For the text-containing cell, return its midpoint in (X, Y) coordinate format. 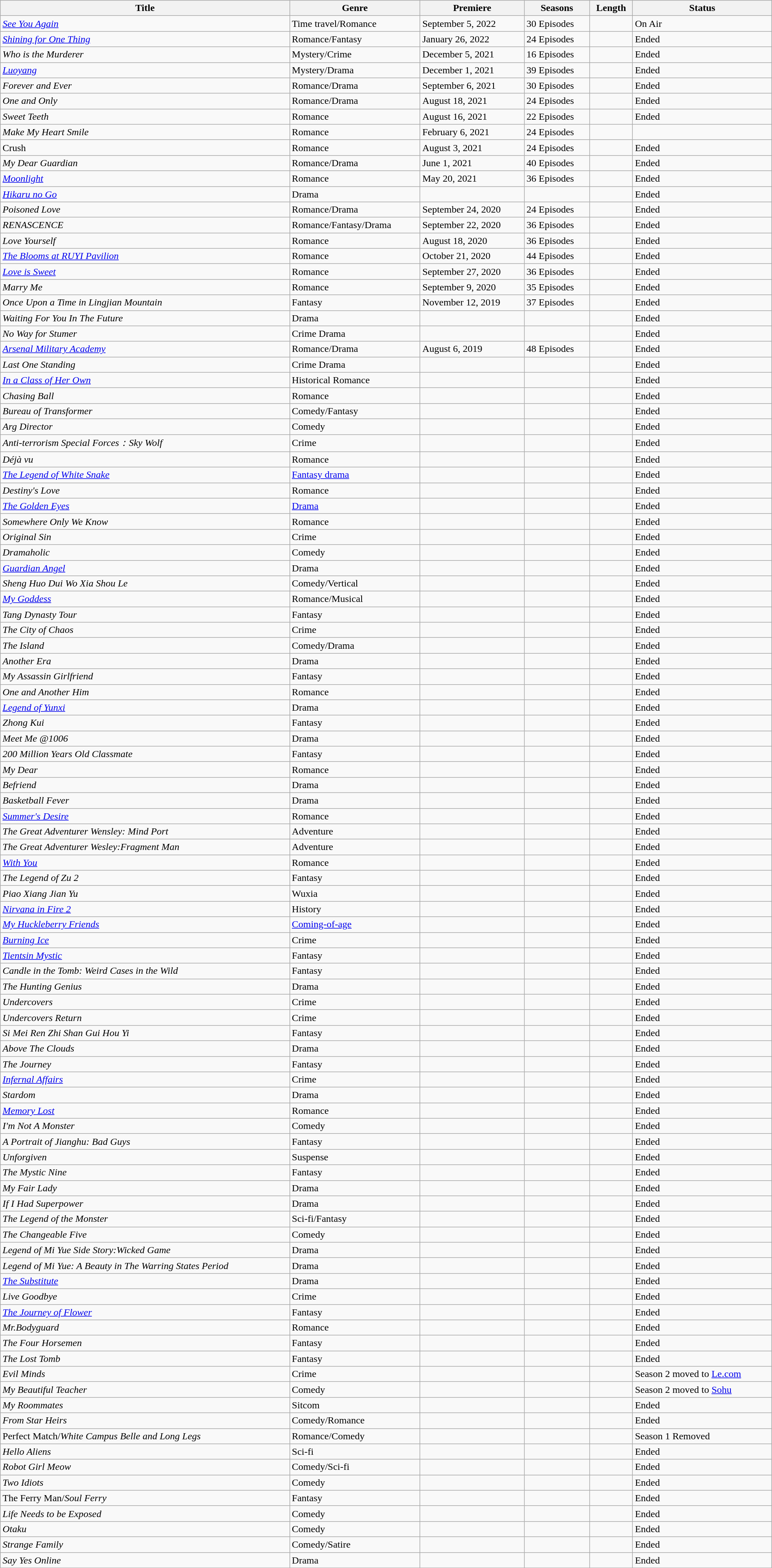
16 Episodes (557, 55)
Guardian Angel (145, 568)
Season 2 moved to Le.com (702, 1374)
Evil Minds (145, 1374)
Crush (145, 147)
Genre (355, 8)
Piao Xiang Jian Yu (145, 894)
Sci-fi (355, 1452)
The Substitute (145, 1281)
Say Yes Online (145, 1560)
Destiny's Love (145, 490)
Once Upon a Time in Lingjian Mountain (145, 303)
Mystery/Drama (355, 70)
My Huckleberry Friends (145, 925)
December 1, 2021 (472, 70)
Original Sin (145, 537)
Above The Clouds (145, 1048)
The Golden Eyes (145, 506)
The Blooms at RUYI Pavilion (145, 256)
Romance/Fantasy (355, 39)
Otaku (145, 1529)
Love is Sweet (145, 272)
The Great Adventurer Wesley:Fragment Man (145, 847)
February 6, 2021 (472, 132)
Make My Heart Smile (145, 132)
Meet Me @1006 (145, 738)
September 24, 2020 (472, 210)
Befriend (145, 785)
Forever and Ever (145, 86)
December 5, 2021 (472, 55)
Comedy/Romance (355, 1421)
Infernal Affairs (145, 1080)
Waiting For You In The Future (145, 318)
Sheng Huo Dui Wo Xia Shou Le (145, 584)
Zhong Kui (145, 723)
RENASCENCE (145, 225)
Moonlight (145, 178)
Season 1 Removed (702, 1436)
Dramaholic (145, 552)
Comedy/Vertical (355, 584)
September 6, 2021 (472, 86)
September 27, 2020 (472, 272)
48 Episodes (557, 349)
The Lost Tomb (145, 1359)
Undercovers Return (145, 1017)
From Star Heirs (145, 1421)
Bureau of Transformer (145, 411)
One and Only (145, 101)
If I Had Superpower (145, 1203)
Sci-fi/Fantasy (355, 1219)
On Air (702, 24)
January 26, 2022 (472, 39)
With You (145, 863)
Nirvana in Fire 2 (145, 909)
Romance/Comedy (355, 1436)
My Assassin Girlfriend (145, 676)
The City of Chaos (145, 630)
Legend of Mi Yue: A Beauty in The Warring States Period (145, 1265)
Anti-terrorism Special Forces：Sky Wolf (145, 443)
Sweet Teeth (145, 116)
Arsenal Military Academy (145, 349)
August 16, 2021 (472, 116)
Tientsin Mystic (145, 955)
Status (702, 8)
The Legend of White Snake (145, 475)
44 Episodes (557, 256)
Suspense (355, 1157)
Coming-of-age (355, 925)
Perfect Match/White Campus Belle and Long Legs (145, 1436)
Tang Dynasty Tour (145, 615)
My Goddess (145, 599)
Shining for One Thing (145, 39)
Life Needs to be Exposed (145, 1513)
My Beautiful Teacher (145, 1390)
Stardom (145, 1095)
40 Episodes (557, 163)
Seasons (557, 8)
The Changeable Five (145, 1234)
35 Episodes (557, 287)
Chasing Ball (145, 395)
One and Another Him (145, 692)
Robot Girl Meow (145, 1467)
September 9, 2020 (472, 287)
37 Episodes (557, 303)
Love Yourself (145, 241)
History (355, 909)
Poisoned Love (145, 210)
Strange Family (145, 1544)
September 5, 2022 (472, 24)
Fantasy drama (355, 475)
The Great Adventurer Wensley: Mind Port (145, 832)
August 3, 2021 (472, 147)
Arg Director (145, 426)
Summer's Desire (145, 816)
The Legend of the Monster (145, 1219)
Historical Romance (355, 380)
39 Episodes (557, 70)
May 20, 2021 (472, 178)
See You Again (145, 24)
Comedy/Fantasy (355, 411)
Memory Lost (145, 1111)
Romance/Fantasy/Drama (355, 225)
My Fair Lady (145, 1188)
August 6, 2019 (472, 349)
Candle in the Tomb: Weird Cases in the Wild (145, 971)
The Journey of Flower (145, 1312)
Season 2 moved to Sohu (702, 1390)
Sitcom (355, 1405)
Comedy/Drama (355, 646)
Length (611, 8)
Legend of Yunxi (145, 707)
I'm Not A Monster (145, 1126)
Premiere (472, 8)
Si Mei Ren Zhi Shan Gui Hou Yi (145, 1033)
The Four Horsemen (145, 1343)
Who is the Murderer (145, 55)
My Roommates (145, 1405)
Basketball Fever (145, 800)
My Dear (145, 769)
Mystery/Crime (355, 55)
Two Idiots (145, 1482)
Comedy/Sci-fi (355, 1467)
Romance/Musical (355, 599)
Hikaru no Go (145, 194)
The Legend of Zu 2 (145, 878)
June 1, 2021 (472, 163)
Burning Ice (145, 940)
The Mystic Nine (145, 1173)
September 22, 2020 (472, 225)
No Way for Stumer (145, 334)
A Portrait of Jianghu: Bad Guys (145, 1142)
Another Era (145, 661)
Mr.Bodyguard (145, 1328)
Somewhere Only We Know (145, 521)
Title (145, 8)
The Island (145, 646)
Wuxia (355, 894)
Live Goodbye (145, 1296)
August 18, 2020 (472, 241)
Déjà vu (145, 459)
Legend of Mi Yue Side Story:Wicked Game (145, 1250)
August 18, 2021 (472, 101)
Luoyang (145, 70)
The Ferry Man/Soul Ferry (145, 1498)
22 Episodes (557, 116)
My Dear Guardian (145, 163)
Unforgiven (145, 1157)
The Journey (145, 1064)
Last One Standing (145, 365)
November 12, 2019 (472, 303)
The Hunting Genius (145, 986)
October 21, 2020 (472, 256)
Time travel/Romance (355, 24)
In a Class of Her Own (145, 380)
Comedy/Satire (355, 1544)
Hello Aliens (145, 1452)
Marry Me (145, 287)
200 Million Years Old Classmate (145, 754)
Undercovers (145, 1002)
